From the cell containing the given text, extract its center point as (x, y) coordinate. 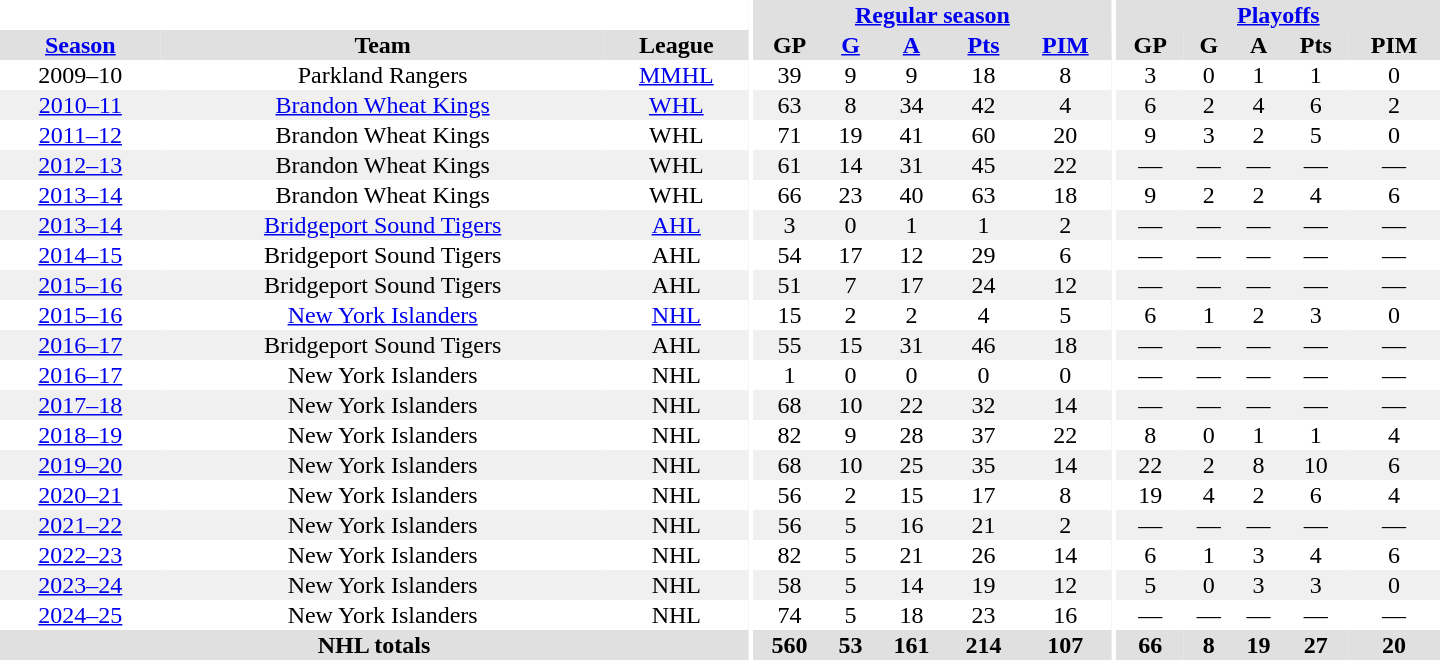
26 (983, 555)
7 (851, 285)
29 (983, 255)
161 (911, 645)
53 (851, 645)
NHL totals (374, 645)
2012–13 (80, 165)
37 (983, 435)
107 (1065, 645)
Season (80, 45)
34 (911, 105)
60 (983, 135)
2018–19 (80, 435)
2021–22 (80, 525)
51 (790, 285)
41 (911, 135)
42 (983, 105)
2009–10 (80, 75)
League (676, 45)
2017–18 (80, 405)
2010–11 (80, 105)
61 (790, 165)
39 (790, 75)
35 (983, 465)
2024–25 (80, 615)
54 (790, 255)
55 (790, 345)
MMHL (676, 75)
2014–15 (80, 255)
214 (983, 645)
Playoffs (1278, 15)
2022–23 (80, 555)
74 (790, 615)
25 (911, 465)
Parkland Rangers (383, 75)
560 (790, 645)
71 (790, 135)
27 (1316, 645)
40 (911, 195)
46 (983, 345)
2011–12 (80, 135)
2019–20 (80, 465)
58 (790, 585)
24 (983, 285)
2023–24 (80, 585)
2020–21 (80, 495)
32 (983, 405)
45 (983, 165)
28 (911, 435)
Team (383, 45)
Regular season (933, 15)
